From the cell containing the given text, extract its center point as (x, y) coordinate. 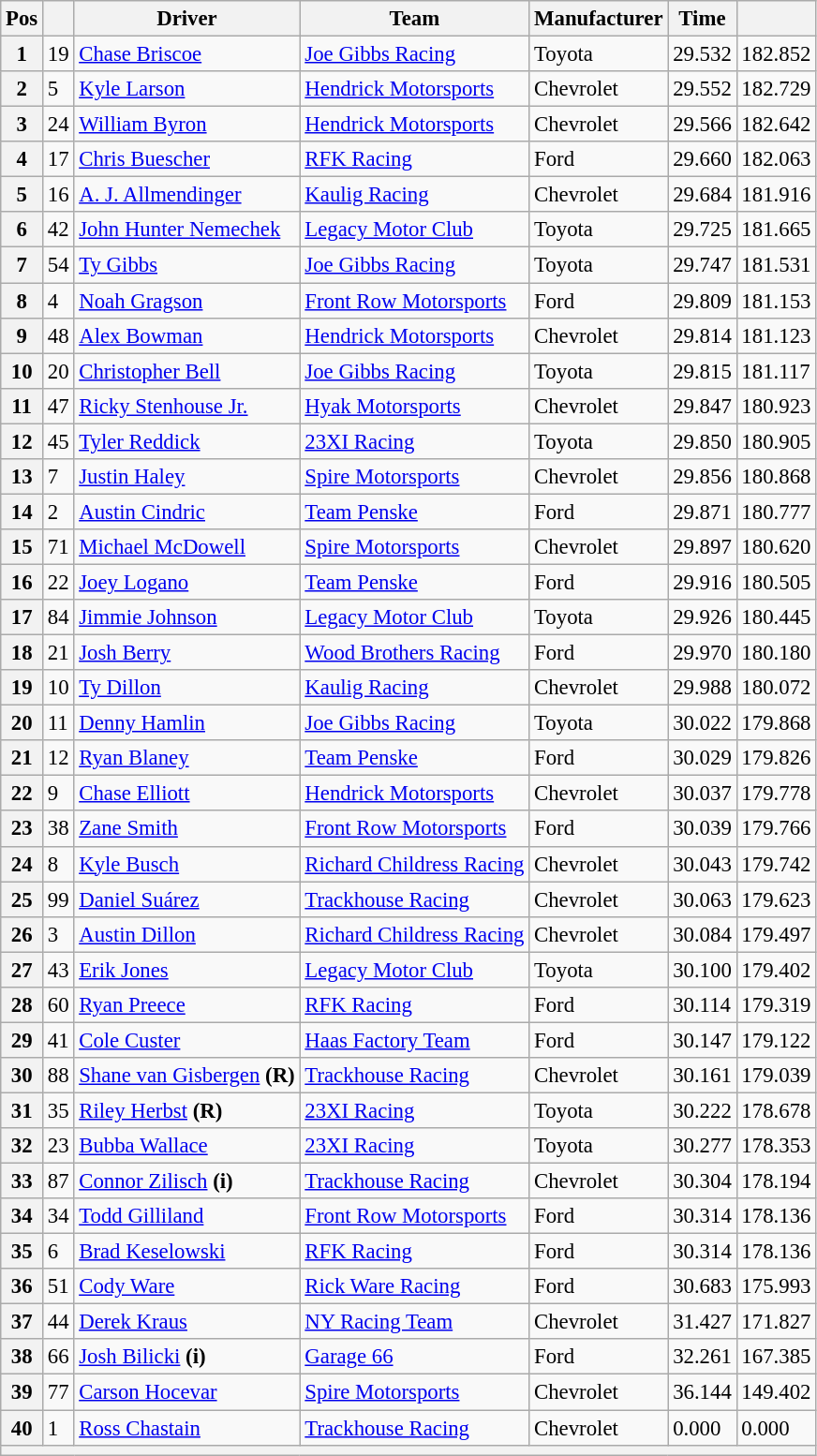
180.620 (776, 547)
182.729 (776, 89)
178.353 (776, 1146)
Alex Bowman (187, 335)
178.194 (776, 1181)
180.868 (776, 477)
30.022 (703, 723)
179.402 (776, 970)
29.684 (703, 195)
Ricky Stenhouse Jr. (187, 406)
29.660 (703, 159)
30.084 (703, 934)
Daniel Suárez (187, 899)
Ryan Blaney (187, 758)
31 (22, 1110)
Ryan Preece (187, 1005)
51 (58, 1286)
NY Racing Team (414, 1322)
29.897 (703, 547)
29.926 (703, 617)
29.566 (703, 125)
13 (22, 477)
Tyler Reddick (187, 441)
28 (22, 1005)
25 (22, 899)
29.847 (703, 406)
181.123 (776, 335)
180.905 (776, 441)
Pos (22, 19)
29.747 (703, 265)
Hyak Motorsports (414, 406)
88 (58, 1076)
14 (22, 512)
Jimmie Johnson (187, 617)
30.063 (703, 899)
Driver (187, 19)
175.993 (776, 1286)
29.815 (703, 371)
99 (58, 899)
Justin Haley (187, 477)
15 (22, 547)
Michael McDowell (187, 547)
Riley Herbst (R) (187, 1110)
30.037 (703, 794)
Team (414, 19)
Shane van Gisbergen (R) (187, 1076)
29.871 (703, 512)
179.868 (776, 723)
179.766 (776, 829)
30.277 (703, 1146)
Joey Logano (187, 582)
Kyle Larson (187, 89)
66 (58, 1358)
29.850 (703, 441)
30.039 (703, 829)
182.852 (776, 54)
36.144 (703, 1392)
Josh Berry (187, 653)
Chase Elliott (187, 794)
18 (22, 653)
William Byron (187, 125)
30.043 (703, 864)
Garage 66 (414, 1358)
179.122 (776, 1040)
Josh Bilicki (i) (187, 1358)
30.029 (703, 758)
Haas Factory Team (414, 1040)
37 (22, 1322)
60 (58, 1005)
Cole Custer (187, 1040)
Carson Hocevar (187, 1392)
Austin Dillon (187, 934)
45 (58, 441)
179.623 (776, 899)
77 (58, 1392)
179.497 (776, 934)
26 (22, 934)
Kyle Busch (187, 864)
181.531 (776, 265)
178.678 (776, 1110)
Manufacturer (599, 19)
180.777 (776, 512)
29.814 (703, 335)
Austin Cindric (187, 512)
29.970 (703, 653)
29.809 (703, 301)
29 (22, 1040)
47 (58, 406)
43 (58, 970)
29.725 (703, 230)
179.742 (776, 864)
42 (58, 230)
Ross Chastain (187, 1428)
Erik Jones (187, 970)
Chase Briscoe (187, 54)
Ty Dillon (187, 688)
181.117 (776, 371)
30.147 (703, 1040)
40 (22, 1428)
30 (22, 1076)
John Hunter Nemechek (187, 230)
179.778 (776, 794)
Noah Gragson (187, 301)
Connor Zilisch (i) (187, 1181)
Time (703, 19)
87 (58, 1181)
149.402 (776, 1392)
71 (58, 547)
29.856 (703, 477)
30.100 (703, 970)
29.552 (703, 89)
29.532 (703, 54)
181.665 (776, 230)
Cody Ware (187, 1286)
54 (58, 265)
30.683 (703, 1286)
36 (22, 1286)
Christopher Bell (187, 371)
A. J. Allmendinger (187, 195)
179.039 (776, 1076)
182.642 (776, 125)
29.916 (703, 582)
182.063 (776, 159)
33 (22, 1181)
Wood Brothers Racing (414, 653)
29.988 (703, 688)
39 (22, 1392)
32.261 (703, 1358)
44 (58, 1322)
30.222 (703, 1110)
32 (22, 1146)
48 (58, 335)
41 (58, 1040)
30.161 (703, 1076)
30.114 (703, 1005)
180.505 (776, 582)
30.304 (703, 1181)
Rick Ware Racing (414, 1286)
Brad Keselowski (187, 1252)
Derek Kraus (187, 1322)
180.180 (776, 653)
Bubba Wallace (187, 1146)
171.827 (776, 1322)
181.153 (776, 301)
181.916 (776, 195)
Todd Gilliland (187, 1216)
167.385 (776, 1358)
Chris Buescher (187, 159)
Denny Hamlin (187, 723)
Zane Smith (187, 829)
179.319 (776, 1005)
180.072 (776, 688)
180.923 (776, 406)
180.445 (776, 617)
27 (22, 970)
179.826 (776, 758)
84 (58, 617)
31.427 (703, 1322)
Ty Gibbs (187, 265)
